Locate the cell with the specified text and output its [x, y] center coordinate. 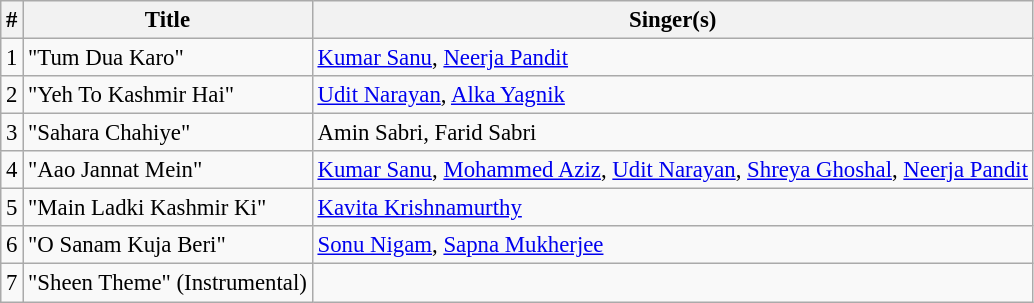
"Tum Dua Karo" [168, 58]
Singer(s) [672, 20]
6 [12, 245]
"Aao Jannat Mein" [168, 170]
2 [12, 95]
"Sahara Chahiye" [168, 133]
"Yeh To Kashmir Hai" [168, 95]
Kavita Krishnamurthy [672, 208]
1 [12, 58]
3 [12, 133]
Udit Narayan, Alka Yagnik [672, 95]
Amin Sabri, Farid Sabri [672, 133]
Sonu Nigam, Sapna Mukherjee [672, 245]
Title [168, 20]
"Main Ladki Kashmir Ki" [168, 208]
"O Sanam Kuja Beri" [168, 245]
# [12, 20]
5 [12, 208]
Kumar Sanu, Mohammed Aziz, Udit Narayan, Shreya Ghoshal, Neerja Pandit [672, 170]
4 [12, 170]
"Sheen Theme" (Instrumental) [168, 283]
Kumar Sanu, Neerja Pandit [672, 58]
7 [12, 283]
